Pinpoint the cell where the given text exists, returning its (X, Y) midpoint coordinate. 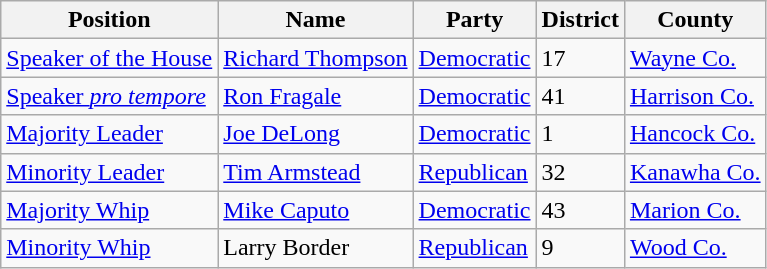
Ron Fragale (316, 96)
43 (580, 210)
17 (580, 58)
Richard Thompson (316, 58)
Tim Armstead (316, 172)
Larry Border (316, 248)
1 (580, 134)
Wood Co. (695, 248)
9 (580, 248)
Kanawha Co. (695, 172)
Speaker pro tempore (110, 96)
Minority Leader (110, 172)
Joe DeLong (316, 134)
Majority Leader (110, 134)
Minority Whip (110, 248)
41 (580, 96)
Wayne Co. (695, 58)
County (695, 20)
Position (110, 20)
Name (316, 20)
Mike Caputo (316, 210)
Party (474, 20)
Majority Whip (110, 210)
32 (580, 172)
Harrison Co. (695, 96)
District (580, 20)
Hancock Co. (695, 134)
Speaker of the House (110, 58)
Marion Co. (695, 210)
